Return (x, y) of the center of cell containing provided text 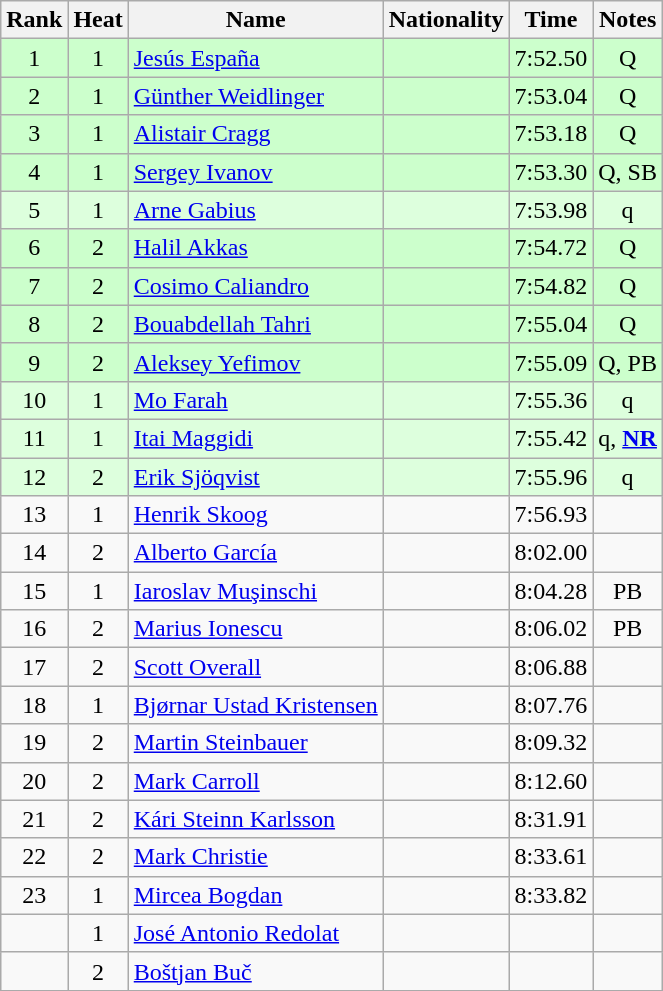
3 (34, 134)
Mo Farah (256, 400)
Alberto García (256, 553)
8:33.61 (551, 857)
8:06.88 (551, 667)
Cosimo Caliandro (256, 286)
23 (34, 895)
18 (34, 705)
7:56.93 (551, 515)
21 (34, 819)
8:09.32 (551, 743)
7:53.98 (551, 210)
Boštjan Buč (256, 971)
Halil Akkas (256, 248)
Heat (98, 20)
Time (551, 20)
13 (34, 515)
Aleksey Yefimov (256, 362)
Notes (628, 20)
4 (34, 172)
20 (34, 781)
Iaroslav Muşinschi (256, 591)
22 (34, 857)
19 (34, 743)
17 (34, 667)
7:55.96 (551, 477)
Itai Maggidi (256, 438)
Marius Ionescu (256, 629)
Mark Carroll (256, 781)
8:04.28 (551, 591)
José Antonio Redolat (256, 933)
7:52.50 (551, 58)
8:02.00 (551, 553)
Sergey Ivanov (256, 172)
Bjørnar Ustad Kristensen (256, 705)
8:31.91 (551, 819)
7:55.36 (551, 400)
11 (34, 438)
Q, SB (628, 172)
7:53.18 (551, 134)
7:55.04 (551, 324)
Arne Gabius (256, 210)
Rank (34, 20)
Scott Overall (256, 667)
Mircea Bogdan (256, 895)
8 (34, 324)
10 (34, 400)
Q, PB (628, 362)
Martin Steinbauer (256, 743)
9 (34, 362)
7:55.42 (551, 438)
Günther Weidlinger (256, 96)
Name (256, 20)
6 (34, 248)
15 (34, 591)
8:12.60 (551, 781)
Bouabdellah Tahri (256, 324)
16 (34, 629)
7 (34, 286)
5 (34, 210)
12 (34, 477)
7:55.09 (551, 362)
Jesús España (256, 58)
Alistair Cragg (256, 134)
14 (34, 553)
Kári Steinn Karlsson (256, 819)
Erik Sjöqvist (256, 477)
q, NR (628, 438)
Nationality (446, 20)
8:07.76 (551, 705)
8:06.02 (551, 629)
7:53.04 (551, 96)
Mark Christie (256, 857)
7:53.30 (551, 172)
8:33.82 (551, 895)
Henrik Skoog (256, 515)
7:54.72 (551, 248)
7:54.82 (551, 286)
